Scan for the cell matching the given text and deliver its (x, y) coordinate at center. 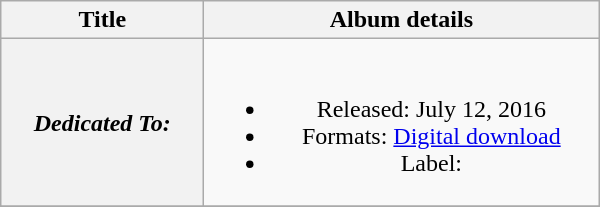
Album details (402, 20)
Dedicated To: (102, 122)
Title (102, 20)
Released: July 12, 2016Formats: Digital downloadLabel: (402, 122)
